For the text-containing cell, return its midpoint in [X, Y] coordinate format. 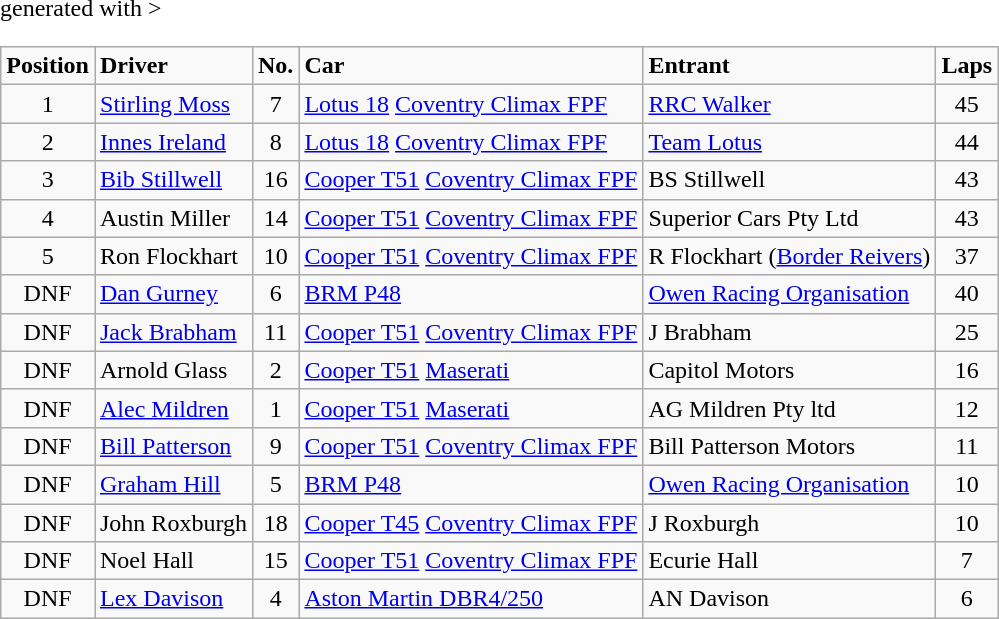
40 [967, 294]
John Roxburgh [173, 523]
8 [275, 142]
Alec Mildren [173, 408]
14 [275, 218]
Superior Cars Pty Ltd [790, 218]
Entrant [790, 66]
RRC Walker [790, 104]
No. [275, 66]
Ecurie Hall [790, 561]
Innes Ireland [173, 142]
Jack Brabham [173, 332]
AG Mildren Pty ltd [790, 408]
Capitol Motors [790, 370]
12 [967, 408]
Arnold Glass [173, 370]
Graham Hill [173, 484]
Position [48, 66]
Dan Gurney [173, 294]
Aston Martin DBR4/250 [471, 599]
BS Stillwell [790, 180]
Car [471, 66]
25 [967, 332]
Bib Stillwell [173, 180]
15 [275, 561]
Lex Davison [173, 599]
9 [275, 446]
J Roxburgh [790, 523]
Laps [967, 66]
Austin Miller [173, 218]
18 [275, 523]
37 [967, 256]
Bill Patterson [173, 446]
Stirling Moss [173, 104]
3 [48, 180]
Team Lotus [790, 142]
R Flockhart (Border Reivers) [790, 256]
J Brabham [790, 332]
Noel Hall [173, 561]
Ron Flockhart [173, 256]
Bill Patterson Motors [790, 446]
44 [967, 142]
AN Davison [790, 599]
Cooper T45 Coventry Climax FPF [471, 523]
45 [967, 104]
Driver [173, 66]
